Search for the cell housing the specified text and yield its (X, Y) center coordinate. 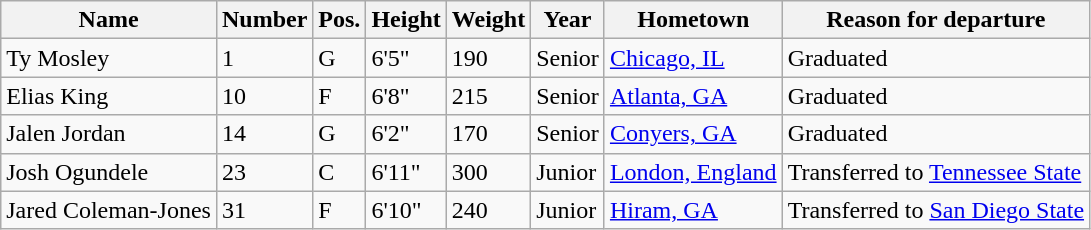
Jalen Jordan (109, 134)
London, England (693, 172)
Number (264, 20)
215 (488, 96)
190 (488, 58)
Jared Coleman-Jones (109, 210)
Atlanta, GA (693, 96)
Josh Ogundele (109, 172)
Ty Mosley (109, 58)
31 (264, 210)
6'11" (406, 172)
Hometown (693, 20)
23 (264, 172)
10 (264, 96)
Conyers, GA (693, 134)
240 (488, 210)
Transferred to San Diego State (936, 210)
300 (488, 172)
14 (264, 134)
Hiram, GA (693, 210)
6'10" (406, 210)
Reason for departure (936, 20)
C (340, 172)
6'5" (406, 58)
Transferred to Tennessee State (936, 172)
Year (568, 20)
Weight (488, 20)
Name (109, 20)
170 (488, 134)
6'2" (406, 134)
1 (264, 58)
6'8" (406, 96)
Elias King (109, 96)
Height (406, 20)
Chicago, IL (693, 58)
Pos. (340, 20)
